Find where the given text appears and provide that cell's center as [x, y] coordinate. 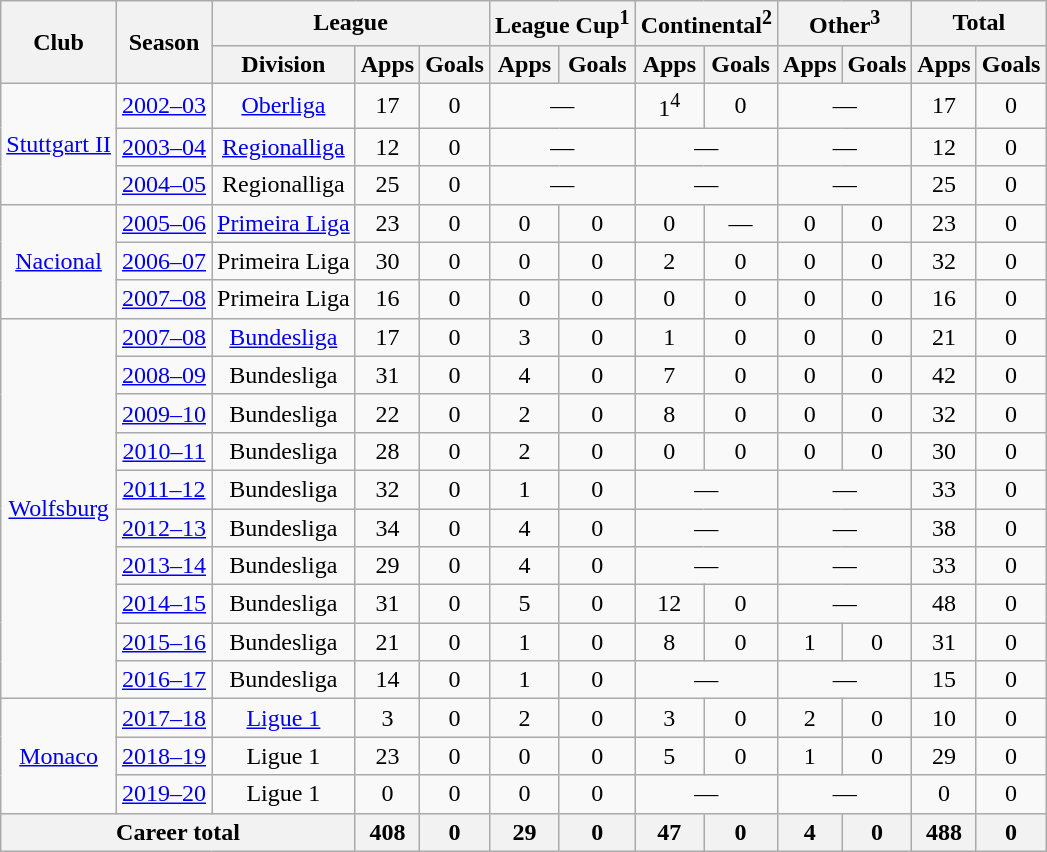
2011–12 [164, 489]
Wolfsburg [59, 508]
2008–09 [164, 375]
2004–05 [164, 185]
2019–20 [164, 794]
2017–18 [164, 718]
2012–13 [164, 528]
Oberliga [284, 106]
7 [669, 375]
38 [944, 528]
2006–07 [164, 261]
15 [944, 680]
2010–11 [164, 451]
28 [387, 451]
10 [944, 718]
Career total [178, 832]
22 [387, 413]
League [351, 24]
488 [944, 832]
Monaco [59, 756]
2018–19 [164, 756]
48 [944, 604]
47 [669, 832]
Nacional [59, 261]
2014–15 [164, 604]
Continental2 [706, 24]
Club [59, 42]
34 [387, 528]
Division [284, 64]
408 [387, 832]
Stuttgart II [59, 144]
Total [979, 24]
42 [944, 375]
2013–14 [164, 566]
2002–03 [164, 106]
Season [164, 42]
2015–16 [164, 642]
2005–06 [164, 223]
League Cup1 [562, 24]
2009–10 [164, 413]
2016–17 [164, 680]
2003–04 [164, 147]
Other3 [845, 24]
